Scan for the cell matching the given text and deliver its (X, Y) coordinate at center. 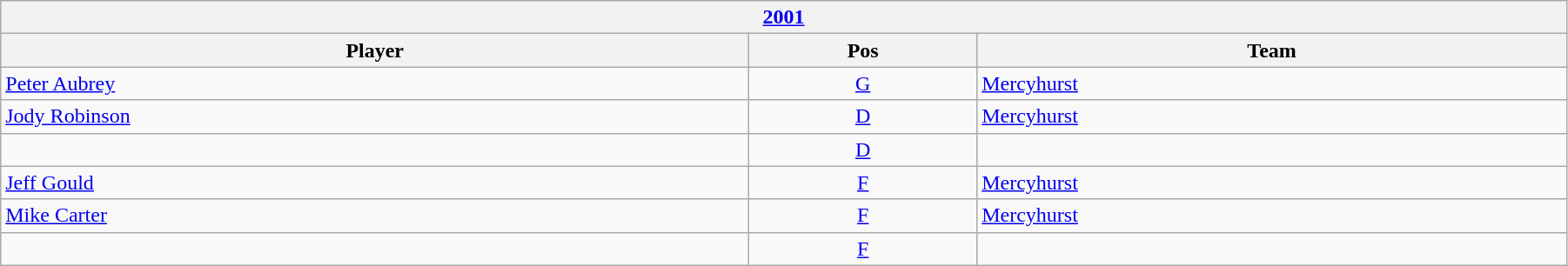
2001 (784, 17)
Player (375, 50)
Jody Robinson (375, 116)
Team (1272, 50)
Pos (863, 50)
Mike Carter (375, 216)
Jeff Gould (375, 183)
Peter Aubrey (375, 83)
G (863, 83)
